Identify which cell holds the provided text, then report its (x, y) central coordinate. 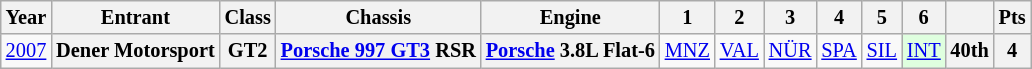
NÜR (790, 51)
5 (882, 17)
INT (924, 51)
Entrant (135, 17)
VAL (740, 51)
Porsche 3.8L Flat-6 (570, 51)
1 (688, 17)
Pts (1012, 17)
SIL (882, 51)
40th (970, 51)
Engine (570, 17)
Dener Motorsport (135, 51)
Class (248, 17)
Chassis (378, 17)
GT2 (248, 51)
MNZ (688, 51)
6 (924, 17)
2007 (26, 51)
2 (740, 17)
Porsche 997 GT3 RSR (378, 51)
Year (26, 17)
SPA (838, 51)
3 (790, 17)
